Detect which cell encompasses the target text, then output its [X, Y] center coordinate. 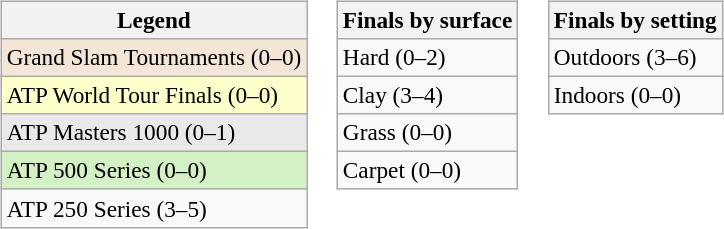
ATP 500 Series (0–0) [154, 171]
ATP 250 Series (3–5) [154, 208]
Finals by surface [427, 20]
ATP Masters 1000 (0–1) [154, 133]
ATP World Tour Finals (0–0) [154, 95]
Carpet (0–0) [427, 171]
Outdoors (3–6) [635, 57]
Grand Slam Tournaments (0–0) [154, 57]
Grass (0–0) [427, 133]
Indoors (0–0) [635, 95]
Clay (3–4) [427, 95]
Legend [154, 20]
Hard (0–2) [427, 57]
Finals by setting [635, 20]
